Identify which cell holds the provided text, then report its [x, y] central coordinate. 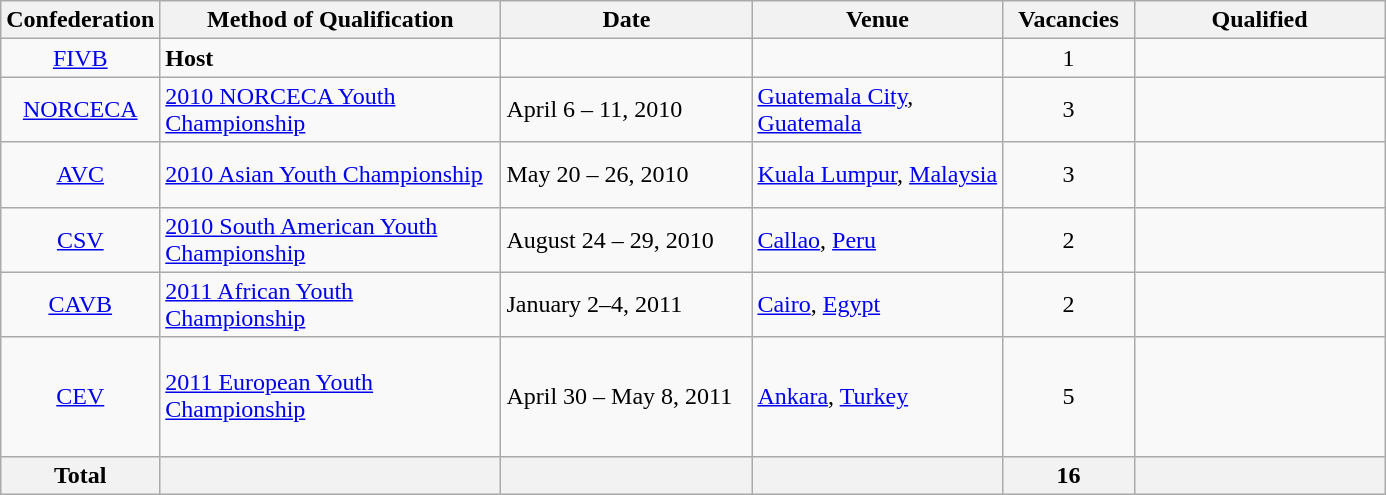
2010 South American Youth Championship [330, 240]
Confederation [80, 20]
16 [1068, 475]
AVC [80, 174]
August 24 – 29, 2010 [626, 240]
Qualified [1260, 20]
Total [80, 475]
NORCECA [80, 110]
CAVB [80, 304]
April 6 – 11, 2010 [626, 110]
FIVB [80, 58]
Vacancies [1068, 20]
Guatemala City, Guatemala [878, 110]
5 [1068, 396]
Host [330, 58]
May 20 – 26, 2010 [626, 174]
2011 European Youth Championship [330, 396]
Method of Qualification [330, 20]
CSV [80, 240]
2010 Asian Youth Championship [330, 174]
1 [1068, 58]
CEV [80, 396]
April 30 – May 8, 2011 [626, 396]
Cairo, Egypt [878, 304]
2010 NORCECA Youth Championship [330, 110]
Venue [878, 20]
Date [626, 20]
January 2–4, 2011 [626, 304]
Callao, Peru [878, 240]
Ankara, Turkey [878, 396]
Kuala Lumpur, Malaysia [878, 174]
2011 African Youth Championship [330, 304]
